Detect which cell encompasses the target text, then output its (X, Y) center coordinate. 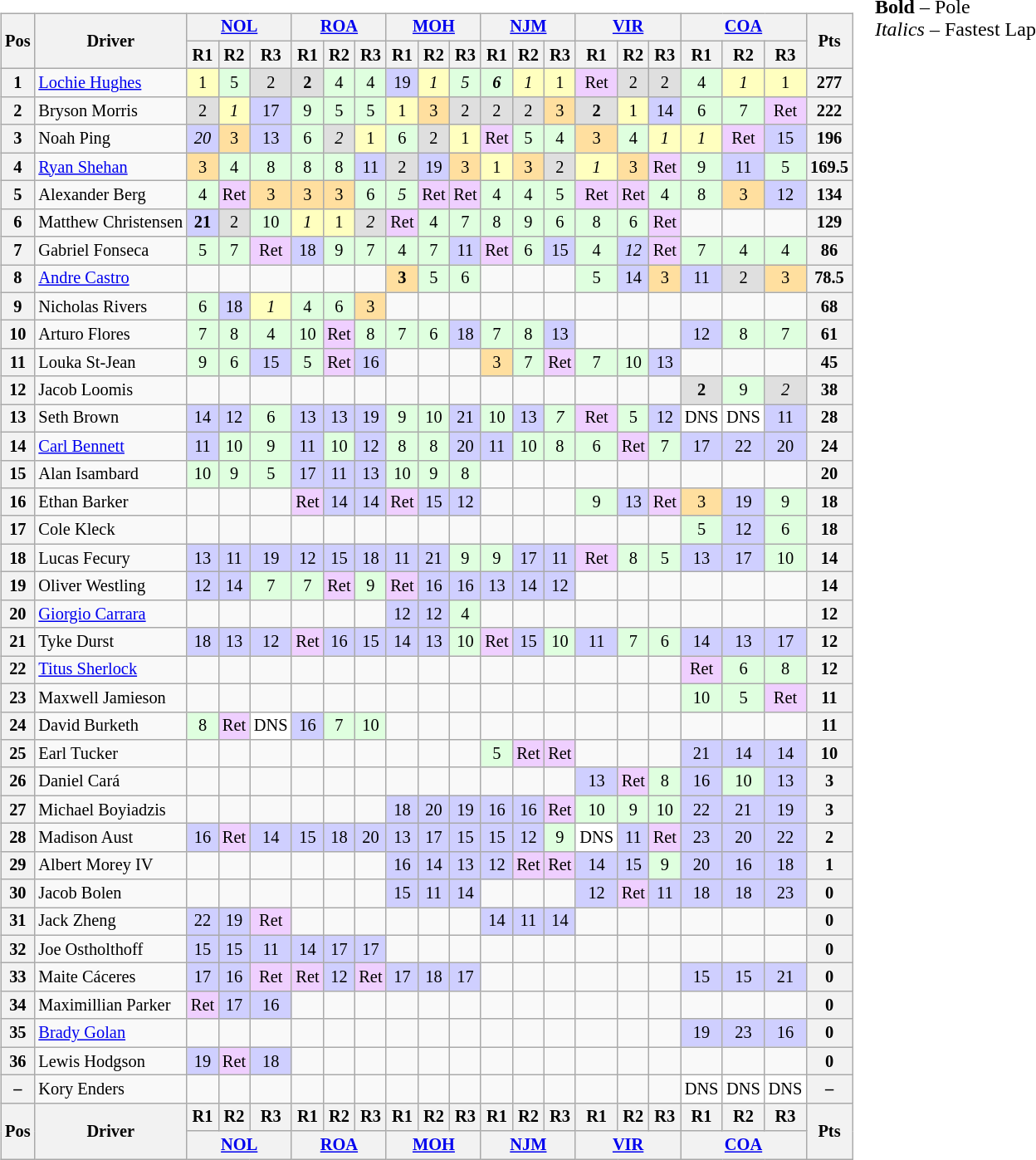
Maxwell Jamieson (110, 697)
Oliver Westling (110, 586)
45 (829, 363)
Giorgio Carrara (110, 614)
Jacob Loomis (110, 390)
Bryson Morris (110, 111)
25 (17, 754)
Alan Isambard (110, 474)
34 (17, 1006)
27 (17, 810)
Cole Kleck (110, 530)
Lewis Hodgson (110, 1061)
Ethan Barker (110, 502)
Alexander Berg (110, 195)
32 (17, 949)
169.5 (829, 167)
Joe Ostholthoff (110, 949)
26 (17, 781)
222 (829, 111)
Madison Aust (110, 838)
Seth Brown (110, 418)
Maximillian Parker (110, 1006)
Michael Boyiadzis (110, 810)
Albert Morey IV (110, 865)
Maite Cáceres (110, 977)
35 (17, 1033)
Ryan Shehan (110, 167)
36 (17, 1061)
33 (17, 977)
Tyke Durst (110, 642)
Titus Sherlock (110, 670)
86 (829, 251)
Lochie Hughes (110, 83)
Lucas Fecury (110, 558)
30 (17, 893)
Louka St-Jean (110, 363)
31 (17, 922)
David Burketh (110, 726)
Andre Castro (110, 279)
Brady Golan (110, 1033)
Jack Zheng (110, 922)
61 (829, 335)
Jacob Bolen (110, 893)
Daniel Cará (110, 781)
129 (829, 223)
29 (17, 865)
Noah Ping (110, 139)
Matthew Christensen (110, 223)
196 (829, 139)
Carl Bennett (110, 446)
Earl Tucker (110, 754)
Kory Enders (110, 1089)
134 (829, 195)
Gabriel Fonseca (110, 251)
Nicholas Rivers (110, 306)
277 (829, 83)
78.5 (829, 279)
38 (829, 390)
Arturo Flores (110, 335)
68 (829, 306)
